Return (x, y) of the center of cell containing provided text 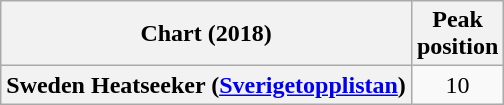
Sweden Heatseeker (Sverigetopplistan) (206, 85)
Chart (2018) (206, 34)
10 (457, 85)
Peakposition (457, 34)
